Return [x, y] of the center of cell containing provided text 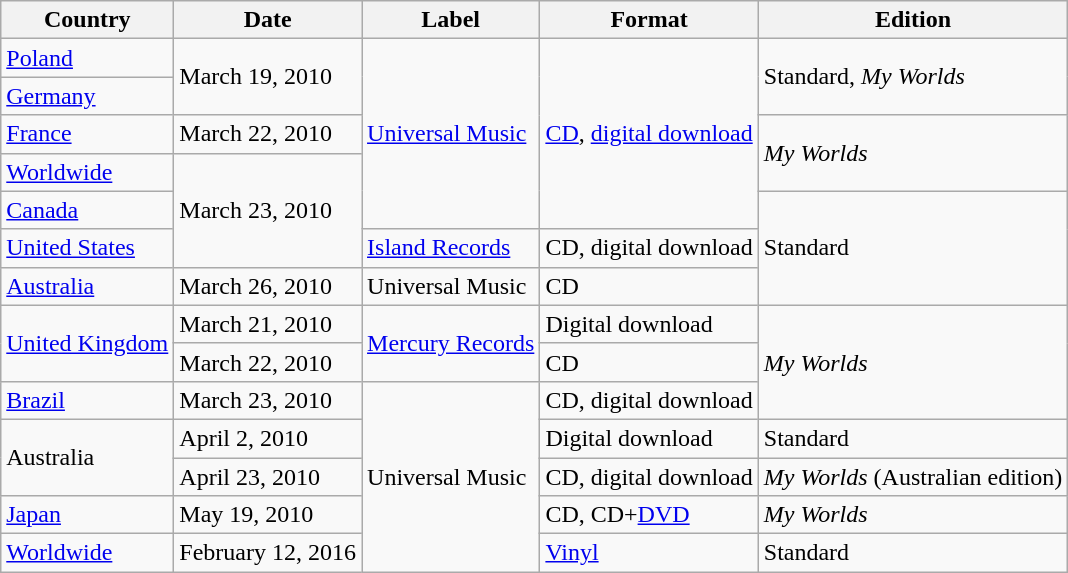
United States [88, 248]
Date [268, 20]
Brazil [88, 400]
March 19, 2010 [268, 77]
April 2, 2010 [268, 438]
February 12, 2016 [268, 553]
Canada [88, 210]
March 21, 2010 [268, 324]
May 19, 2010 [268, 515]
Island Records [451, 248]
United Kingdom [88, 343]
Poland [88, 58]
Germany [88, 96]
March 26, 2010 [268, 286]
Japan [88, 515]
Format [649, 20]
April 23, 2010 [268, 477]
CD, CD+DVD [649, 515]
Standard, My Worlds [912, 77]
Edition [912, 20]
France [88, 134]
My Worlds (Australian edition) [912, 477]
Mercury Records [451, 343]
Label [451, 20]
Vinyl [649, 553]
Country [88, 20]
